Return (x, y) of the center of cell containing provided text 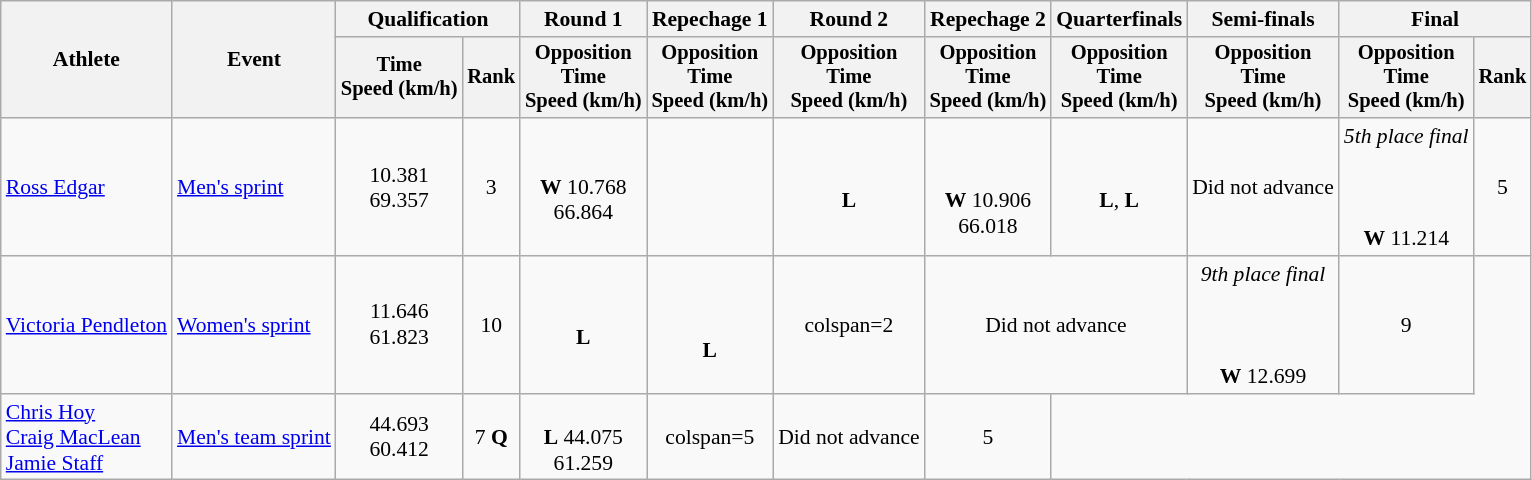
Event (254, 60)
Repechage 2 (988, 19)
Men's sprint (254, 187)
Women's sprint (254, 325)
W 10.76866.864 (584, 187)
Victoria Pendleton (86, 325)
Quarterfinals (1119, 19)
5th place finalW 11.214 (1406, 187)
3 (491, 187)
10 (491, 325)
Round 2 (849, 19)
Repechage 1 (710, 19)
Semi-finals (1263, 19)
Qualification (428, 19)
5 (1503, 187)
TimeSpeed (km/h) (400, 78)
Final (1435, 19)
Ross Edgar (86, 187)
L, L (1119, 187)
9 (1406, 325)
W 10.90666.018 (988, 187)
9th place finalW 12.699 (1263, 325)
11.64661.823 (400, 325)
10.38169.357 (400, 187)
Athlete (86, 60)
Round 1 (584, 19)
colspan=2 (849, 325)
